Extract the [X, Y] coordinate from the center of the cell holding the provided text.  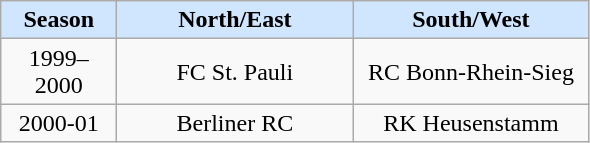
North/East [235, 20]
RK Heusenstamm [471, 123]
South/West [471, 20]
RC Bonn-Rhein-Sieg [471, 72]
1999–2000 [59, 72]
Season [59, 20]
2000-01 [59, 123]
FC St. Pauli [235, 72]
Berliner RC [235, 123]
